Return (x, y) of the center of cell containing provided text 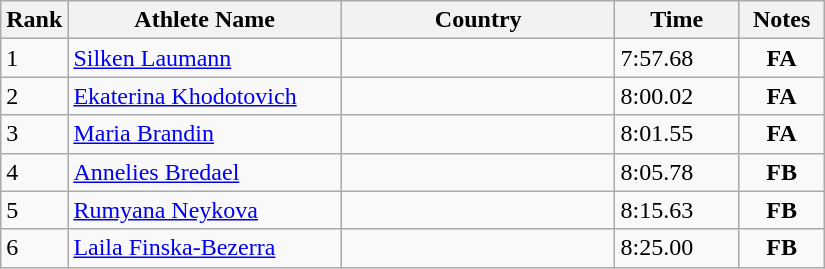
6 (34, 248)
Athlete Name (205, 20)
Laila Finska-Bezerra (205, 248)
Silken Laumann (205, 58)
8:00.02 (677, 96)
8:15.63 (677, 210)
8:25.00 (677, 248)
Maria Brandin (205, 134)
Country (478, 20)
8:01.55 (677, 134)
7:57.68 (677, 58)
Annelies Bredael (205, 172)
5 (34, 210)
Rumyana Neykova (205, 210)
2 (34, 96)
8:05.78 (677, 172)
3 (34, 134)
Notes (782, 20)
Rank (34, 20)
Time (677, 20)
Ekaterina Khodotovich (205, 96)
1 (34, 58)
4 (34, 172)
